Locate the cell with the specified text and output its (x, y) center coordinate. 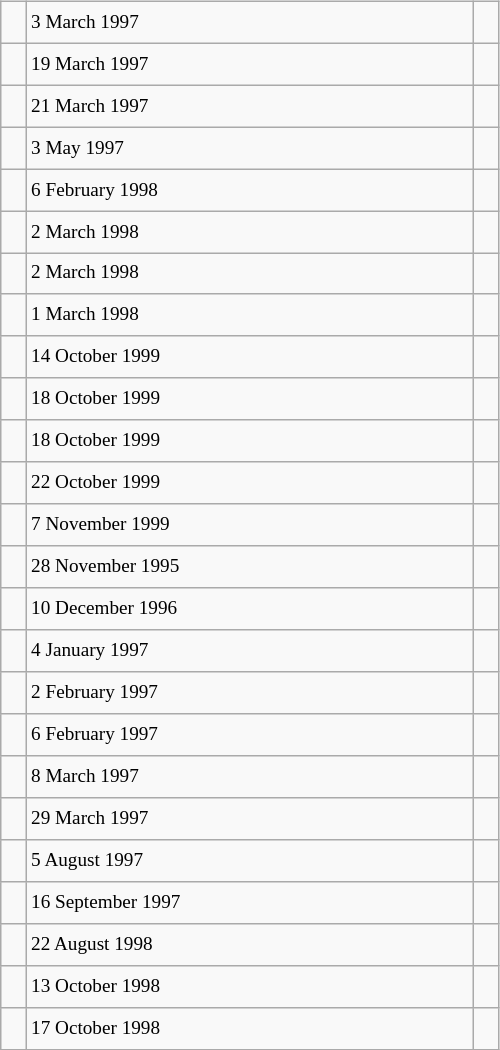
22 August 1998 (249, 944)
8 March 1997 (249, 777)
21 March 1997 (249, 106)
6 February 1997 (249, 735)
28 November 1995 (249, 567)
14 October 1999 (249, 357)
22 October 1999 (249, 483)
13 October 1998 (249, 986)
3 March 1997 (249, 22)
10 December 1996 (249, 609)
6 February 1998 (249, 190)
29 March 1997 (249, 819)
2 February 1997 (249, 693)
1 March 1998 (249, 315)
3 May 1997 (249, 148)
7 November 1999 (249, 525)
17 October 1998 (249, 1028)
19 March 1997 (249, 64)
5 August 1997 (249, 861)
4 January 1997 (249, 651)
16 September 1997 (249, 902)
